Search for the cell housing the specified text and yield its (X, Y) center coordinate. 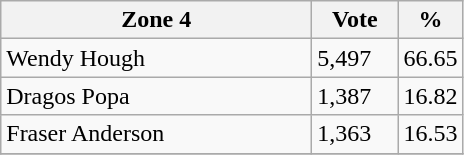
Zone 4 (156, 20)
Fraser Anderson (156, 134)
1,387 (355, 96)
5,497 (355, 58)
Dragos Popa (156, 96)
Wendy Hough (156, 58)
1,363 (355, 134)
16.82 (430, 96)
16.53 (430, 134)
Vote (355, 20)
66.65 (430, 58)
% (430, 20)
